Provide the (x, y) coordinate of the cell's center where the given text is located.  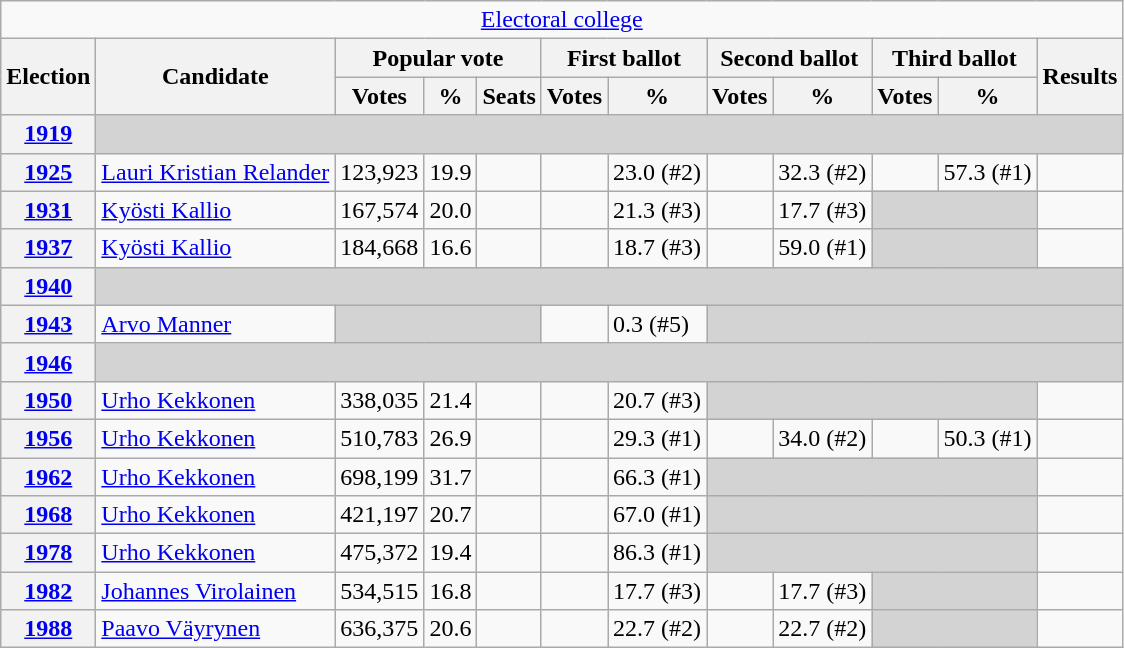
338,035 (380, 400)
86.3 (#1) (658, 553)
636,375 (380, 629)
21.4 (450, 400)
Arvo Manner (216, 324)
23.0 (#2) (658, 172)
19.4 (450, 553)
1978 (48, 553)
Electoral college (562, 20)
19.9 (450, 172)
1968 (48, 515)
1950 (48, 400)
1982 (48, 591)
Lauri Kristian Relander (216, 172)
34.0 (#2) (822, 438)
510,783 (380, 438)
1937 (48, 248)
1988 (48, 629)
1919 (48, 134)
57.3 (#1) (988, 172)
1940 (48, 286)
184,668 (380, 248)
1943 (48, 324)
1925 (48, 172)
0.3 (#5) (658, 324)
16.6 (450, 248)
31.7 (450, 477)
20.7 (450, 515)
26.9 (450, 438)
29.3 (#1) (658, 438)
18.7 (#3) (658, 248)
Popular vote (438, 58)
Johannes Virolainen (216, 591)
534,515 (380, 591)
16.8 (450, 591)
167,574 (380, 210)
Results (1080, 77)
Election (48, 77)
Seats (509, 96)
123,923 (380, 172)
421,197 (380, 515)
67.0 (#1) (658, 515)
1962 (48, 477)
First ballot (624, 58)
698,199 (380, 477)
20.7 (#3) (658, 400)
Second ballot (790, 58)
1956 (48, 438)
59.0 (#1) (822, 248)
32.3 (#2) (822, 172)
Paavo Väyrynen (216, 629)
21.3 (#3) (658, 210)
50.3 (#1) (988, 438)
Candidate (216, 77)
20.6 (450, 629)
1946 (48, 362)
Third ballot (954, 58)
66.3 (#1) (658, 477)
1931 (48, 210)
475,372 (380, 553)
20.0 (450, 210)
